Scan for the cell matching the given text and deliver its [X, Y] coordinate at center. 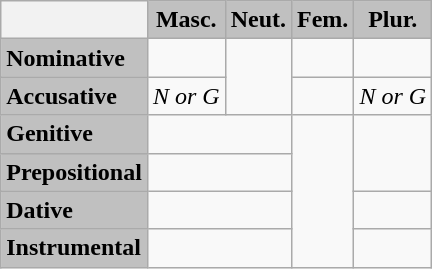
Masc. [186, 20]
Instrumental [74, 248]
Fem. [323, 20]
Prepositional [74, 172]
Neut. [258, 20]
Nominative [74, 58]
Dative [74, 210]
Accusative [74, 96]
Plur. [393, 20]
Genitive [74, 134]
